Find where the given text appears and provide that cell's center as (X, Y) coordinate. 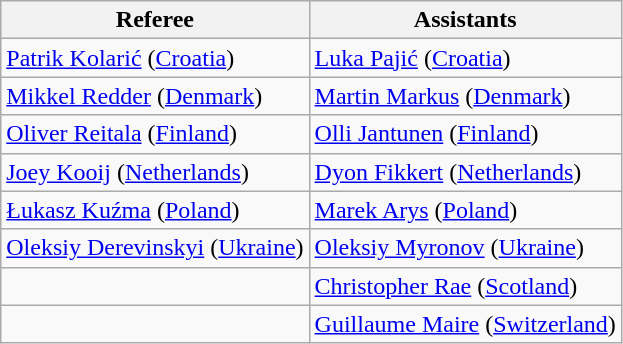
Mikkel Redder (Denmark) (155, 96)
Assistants (465, 20)
Referee (155, 20)
Patrik Kolarić (Croatia) (155, 58)
Oleksiy Derevinskyi (Ukraine) (155, 248)
Oleksiy Myronov (Ukraine) (465, 248)
Christopher Rae (Scotland) (465, 286)
Oliver Reitala (Finland) (155, 134)
Dyon Fikkert (Netherlands) (465, 172)
Joey Kooij (Netherlands) (155, 172)
Luka Pajić (Croatia) (465, 58)
Olli Jantunen (Finland) (465, 134)
Łukasz Kuźma (Poland) (155, 210)
Guillaume Maire (Switzerland) (465, 324)
Marek Arys (Poland) (465, 210)
Martin Markus (Denmark) (465, 96)
